Return the [x, y] coordinate for the center point of the cell that contains the specified text.  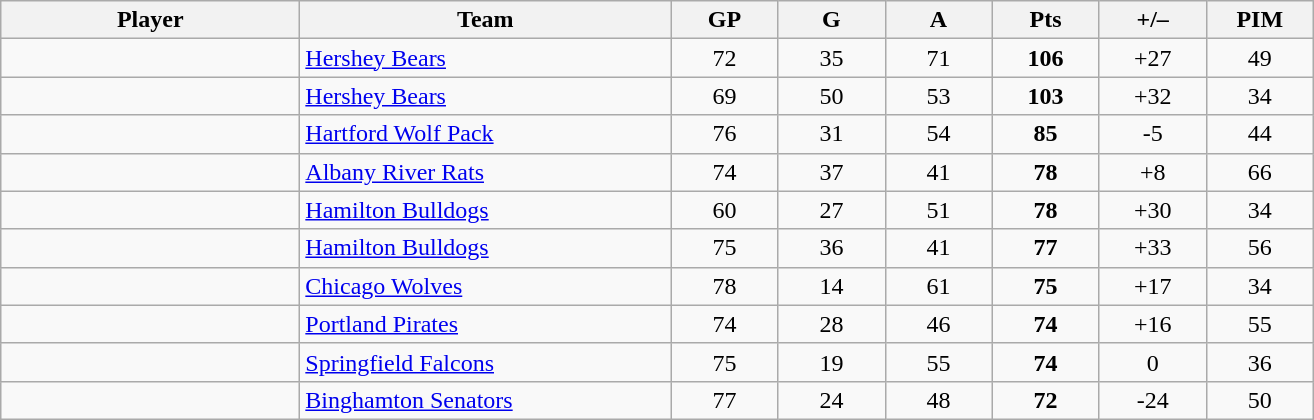
-24 [1152, 400]
56 [1260, 248]
85 [1046, 134]
44 [1260, 134]
+17 [1152, 286]
14 [832, 286]
PIM [1260, 20]
27 [832, 210]
G [832, 20]
+33 [1152, 248]
76 [724, 134]
Springfield Falcons [486, 362]
69 [724, 96]
Binghamton Senators [486, 400]
31 [832, 134]
103 [1046, 96]
106 [1046, 58]
-5 [1152, 134]
+32 [1152, 96]
Team [486, 20]
71 [938, 58]
GP [724, 20]
53 [938, 96]
49 [1260, 58]
Player [150, 20]
19 [832, 362]
51 [938, 210]
+30 [1152, 210]
24 [832, 400]
+/– [1152, 20]
60 [724, 210]
28 [832, 324]
+8 [1152, 172]
+16 [1152, 324]
Pts [1046, 20]
61 [938, 286]
0 [1152, 362]
66 [1260, 172]
35 [832, 58]
+27 [1152, 58]
Portland Pirates [486, 324]
A [938, 20]
Chicago Wolves [486, 286]
46 [938, 324]
Albany River Rats [486, 172]
54 [938, 134]
48 [938, 400]
37 [832, 172]
Hartford Wolf Pack [486, 134]
